Detect which cell encompasses the target text, then output its (x, y) center coordinate. 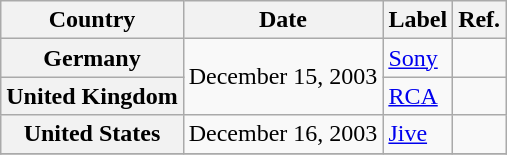
Sony (418, 58)
Date (283, 20)
December 16, 2003 (283, 134)
Jive (418, 134)
Ref. (480, 20)
Germany (92, 58)
United States (92, 134)
December 15, 2003 (283, 77)
RCA (418, 96)
Country (92, 20)
United Kingdom (92, 96)
Label (418, 20)
